Find where the given text appears and provide that cell's center as (x, y) coordinate. 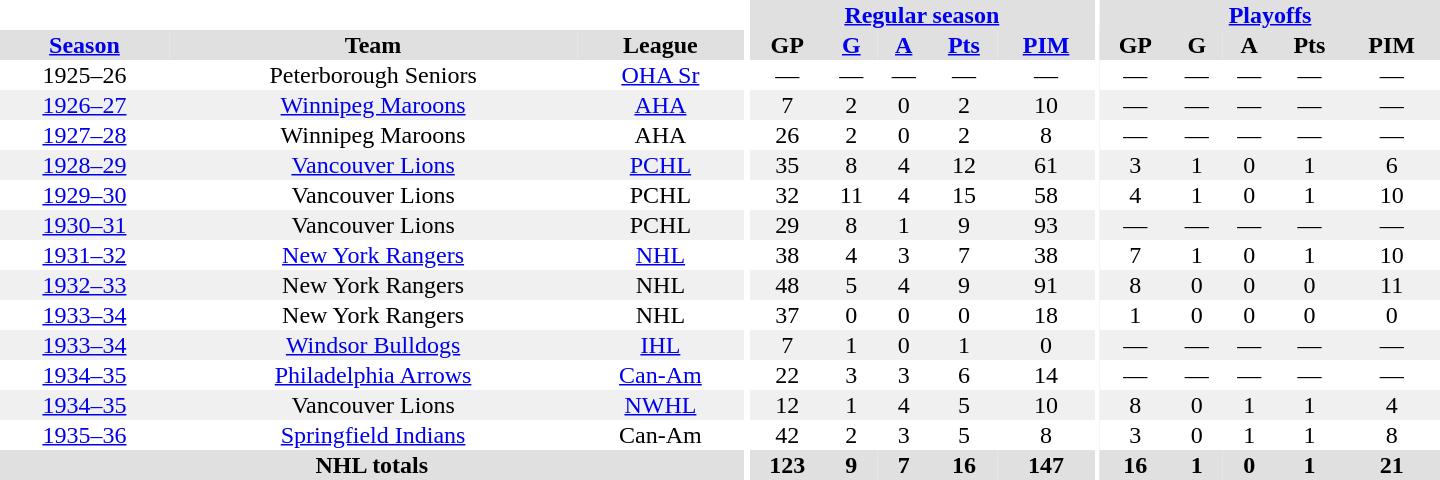
58 (1046, 195)
1926–27 (84, 105)
Regular season (922, 15)
League (660, 45)
26 (787, 135)
22 (787, 375)
18 (1046, 315)
Philadelphia Arrows (373, 375)
OHA Sr (660, 75)
Peterborough Seniors (373, 75)
21 (1392, 465)
37 (787, 315)
Season (84, 45)
123 (787, 465)
NWHL (660, 405)
NHL totals (372, 465)
Playoffs (1270, 15)
61 (1046, 165)
1932–33 (84, 285)
Windsor Bulldogs (373, 345)
Team (373, 45)
14 (1046, 375)
29 (787, 225)
93 (1046, 225)
1927–28 (84, 135)
91 (1046, 285)
IHL (660, 345)
1930–31 (84, 225)
1925–26 (84, 75)
42 (787, 435)
147 (1046, 465)
32 (787, 195)
15 (964, 195)
1935–36 (84, 435)
1929–30 (84, 195)
35 (787, 165)
48 (787, 285)
Springfield Indians (373, 435)
1931–32 (84, 255)
1928–29 (84, 165)
